Provide the (x, y) coordinate of the cell's center where the given text is located.  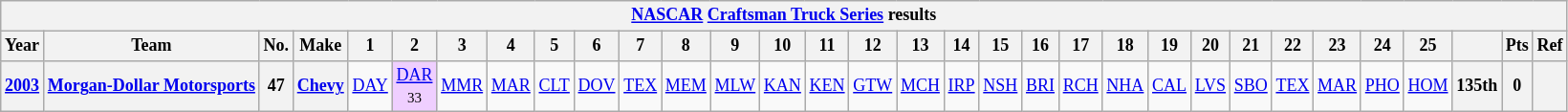
23 (1338, 46)
LVS (1210, 86)
BRI (1040, 86)
18 (1125, 46)
Make (320, 46)
RCH (1080, 86)
KEN (827, 86)
5 (555, 46)
24 (1383, 46)
IRP (962, 86)
10 (783, 46)
1 (370, 46)
No. (275, 46)
SBO (1251, 86)
16 (1040, 46)
Year (23, 46)
9 (734, 46)
NHA (1125, 86)
MCH (921, 86)
NASCAR Craftsman Truck Series results (784, 15)
Morgan-Dollar Motorsports (151, 86)
DAR33 (415, 86)
Ref (1550, 46)
GTW (873, 86)
3 (463, 46)
4 (511, 46)
KAN (783, 86)
2 (415, 46)
0 (1518, 86)
CLT (555, 86)
17 (1080, 46)
135th (1477, 86)
Chevy (320, 86)
8 (686, 46)
MMR (463, 86)
MLW (734, 86)
DOV (597, 86)
HOM (1428, 86)
PHO (1383, 86)
15 (1000, 46)
47 (275, 86)
NSH (1000, 86)
21 (1251, 46)
6 (597, 46)
11 (827, 46)
Pts (1518, 46)
25 (1428, 46)
7 (641, 46)
Team (151, 46)
2003 (23, 86)
MEM (686, 86)
13 (921, 46)
DAY (370, 86)
22 (1293, 46)
12 (873, 46)
14 (962, 46)
19 (1170, 46)
CAL (1170, 86)
20 (1210, 46)
